Search for the cell housing the specified text and yield its (X, Y) center coordinate. 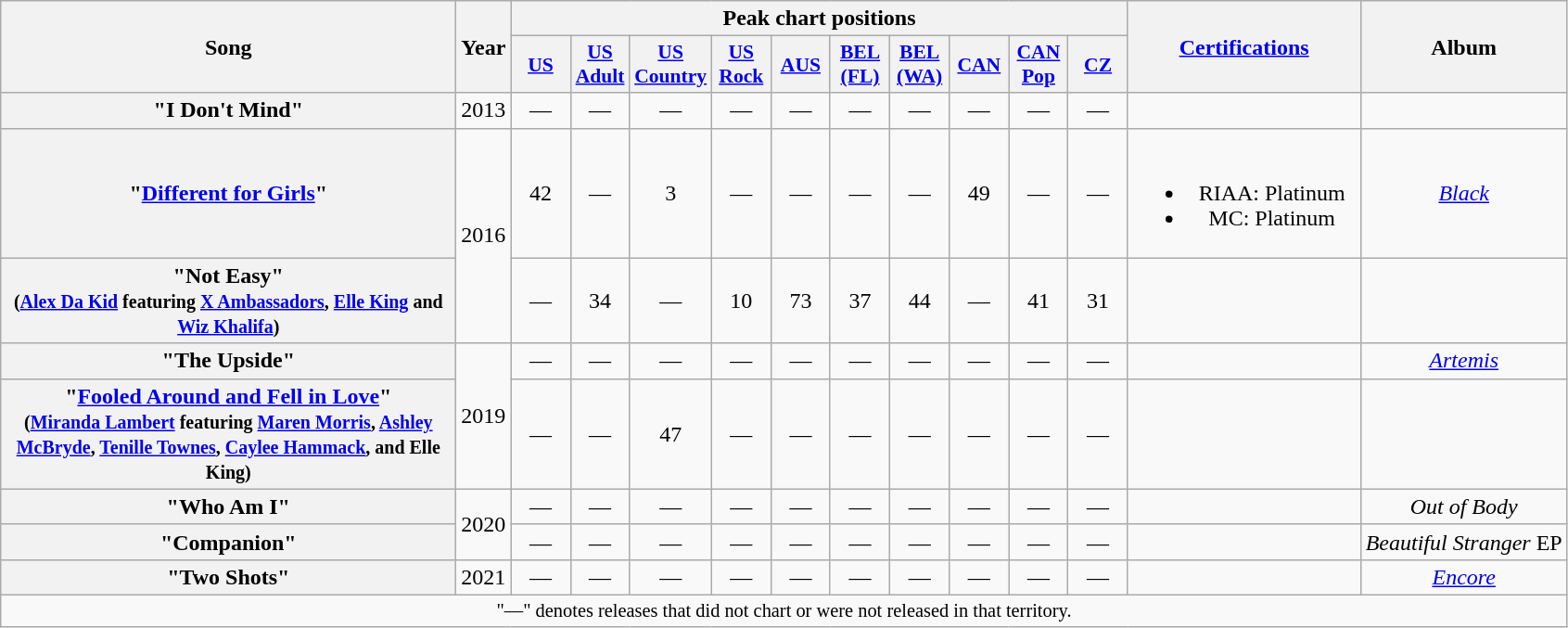
AUS (800, 65)
Artemis (1463, 361)
Album (1463, 46)
USRock (741, 65)
US (541, 65)
Song (228, 46)
41 (1039, 301)
"Not Easy"(Alex Da Kid featuring X Ambassadors, Elle King and Wiz Khalifa) (228, 301)
37 (860, 301)
10 (741, 301)
2021 (484, 577)
"Who Am I" (228, 506)
BEL(WA) (920, 65)
"Different for Girls" (228, 193)
RIAA: PlatinumMC: Platinum (1244, 193)
CZ (1098, 65)
49 (979, 193)
"—" denotes releases that did not chart or were not released in that territory. (784, 610)
USCountry (670, 65)
47 (670, 434)
"Two Shots" (228, 577)
Out of Body (1463, 506)
2016 (484, 236)
Encore (1463, 577)
Peak chart positions (820, 19)
"The Upside" (228, 361)
3 (670, 193)
73 (800, 301)
"Companion" (228, 542)
34 (600, 301)
Black (1463, 193)
31 (1098, 301)
Beautiful Stranger EP (1463, 542)
2019 (484, 416)
2013 (484, 110)
42 (541, 193)
"Fooled Around and Fell in Love"(Miranda Lambert featuring Maren Morris, Ashley McBryde, Tenille Townes, Caylee Hammack, and Elle King) (228, 434)
"I Don't Mind" (228, 110)
44 (920, 301)
USAdult (600, 65)
Year (484, 46)
2020 (484, 524)
Certifications (1244, 46)
CANPop (1039, 65)
BEL(FL) (860, 65)
CAN (979, 65)
